Identify which cell holds the provided text, then report its (X, Y) central coordinate. 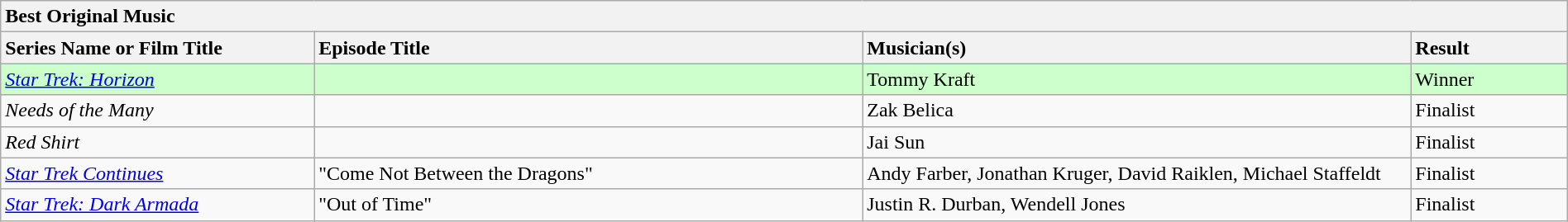
"Out of Time" (589, 205)
Zak Belica (1136, 111)
Result (1489, 48)
Needs of the Many (157, 111)
Best Original Music (784, 17)
Jai Sun (1136, 142)
Star Trek: Dark Armada (157, 205)
Musician(s) (1136, 48)
Andy Farber, Jonathan Kruger, David Raiklen, Michael Staffeldt (1136, 173)
Star Trek: Horizon (157, 79)
Series Name or Film Title (157, 48)
Justin R. Durban, Wendell Jones (1136, 205)
Tommy Kraft (1136, 79)
Star Trek Continues (157, 173)
Episode Title (589, 48)
Red Shirt (157, 142)
Winner (1489, 79)
"Come Not Between the Dragons" (589, 173)
